For the text-containing cell, return its midpoint in (X, Y) coordinate format. 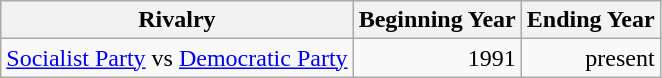
present (590, 58)
Beginning Year (437, 20)
1991 (437, 58)
Rivalry (177, 20)
Ending Year (590, 20)
Socialist Party vs Democratic Party (177, 58)
